Scan for the cell matching the given text and deliver its (X, Y) coordinate at center. 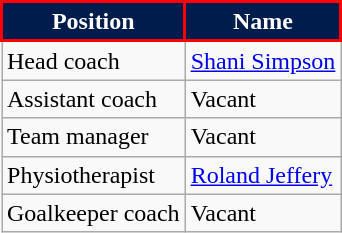
Assistant coach (94, 99)
Roland Jeffery (263, 175)
Goalkeeper coach (94, 213)
Head coach (94, 60)
Team manager (94, 137)
Position (94, 22)
Shani Simpson (263, 60)
Name (263, 22)
Physiotherapist (94, 175)
